Capture the cell that displays the provided text and extract its (X, Y) central coordinate. 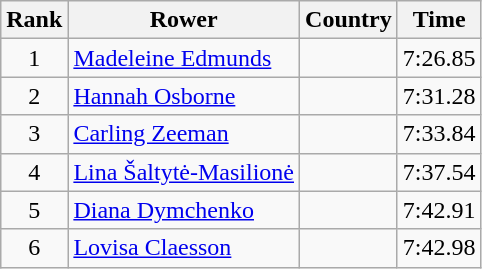
1 (34, 58)
7:42.91 (439, 210)
2 (34, 96)
7:37.54 (439, 172)
Carling Zeeman (184, 134)
6 (34, 248)
7:33.84 (439, 134)
7:42.98 (439, 248)
Rower (184, 20)
4 (34, 172)
5 (34, 210)
3 (34, 134)
7:31.28 (439, 96)
Rank (34, 20)
7:26.85 (439, 58)
Lina Šaltytė-Masilionė (184, 172)
Time (439, 20)
Lovisa Claesson (184, 248)
Hannah Osborne (184, 96)
Country (349, 20)
Diana Dymchenko (184, 210)
Madeleine Edmunds (184, 58)
